From the cell containing the given text, extract its center point as [x, y] coordinate. 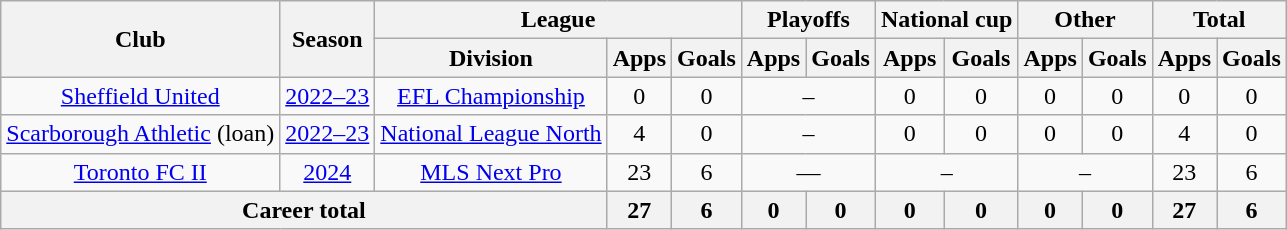
Playoffs [808, 20]
2024 [328, 172]
Other [1085, 20]
National cup [946, 20]
Club [140, 39]
MLS Next Pro [491, 172]
National League North [491, 134]
Scarborough Athletic (loan) [140, 134]
Division [491, 58]
Career total [304, 210]
League [558, 20]
Total [1219, 20]
— [808, 172]
EFL Championship [491, 96]
Season [328, 39]
Sheffield United [140, 96]
Toronto FC II [140, 172]
